Output the (X, Y) coordinate of the center of the cell containing the given text.  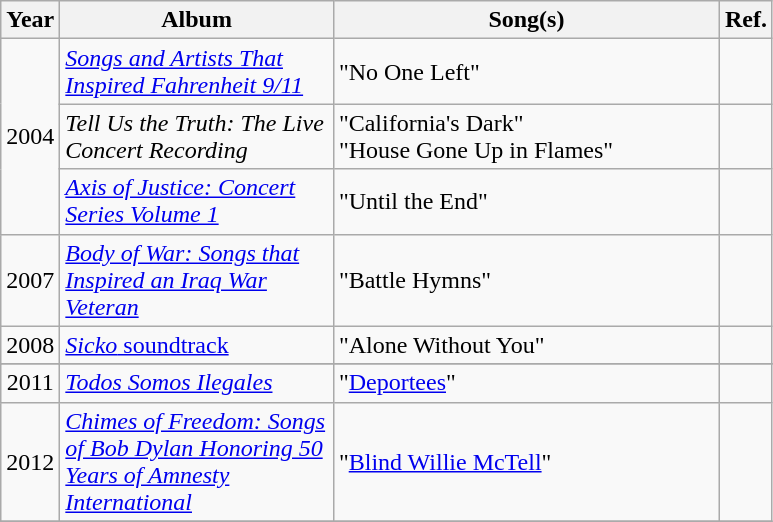
"No One Left" (526, 72)
"Deportees" (526, 383)
"Battle Hymns" (526, 280)
Album (197, 20)
Songs and Artists That Inspired Fahrenheit 9/11 (197, 72)
"Blind Willie McTell" (526, 462)
2004 (30, 136)
2011 (30, 383)
Song(s) (526, 20)
Tell Us the Truth: The Live Concert Recording (197, 136)
Ref. (746, 20)
"Until the End" (526, 202)
Sicko soundtrack (197, 345)
Todos Somos Ilegales (197, 383)
2007 (30, 280)
"California's Dark" "House Gone Up in Flames" (526, 136)
2008 (30, 345)
Chimes of Freedom: Songs of Bob Dylan Honoring 50 Years of Amnesty International (197, 462)
Year (30, 20)
2012 (30, 462)
"Alone Without You" (526, 345)
Body of War: Songs that Inspired an Iraq War Veteran (197, 280)
Axis of Justice: Concert Series Volume 1 (197, 202)
